Capture the cell that displays the provided text and extract its (X, Y) central coordinate. 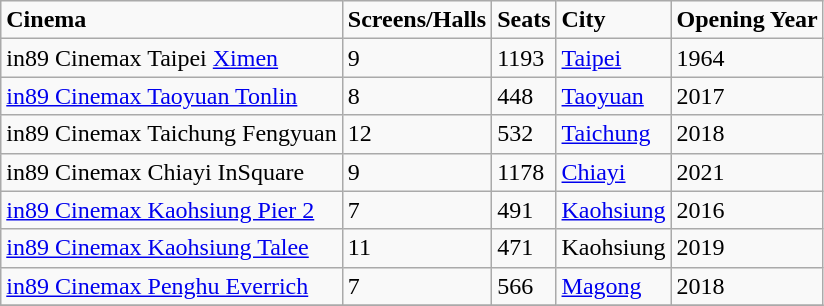
Screens/Halls (416, 20)
1193 (524, 58)
in89 Cinemax Chiayi InSquare (172, 172)
Taipei (614, 58)
471 (524, 248)
11 (416, 248)
in89 Cinemax Kaohsiung Talee (172, 248)
8 (416, 96)
in89 Cinemax Taipei Ximen (172, 58)
491 (524, 210)
2016 (747, 210)
2021 (747, 172)
12 (416, 134)
in89 Cinemax Taichung Fengyuan (172, 134)
1178 (524, 172)
in89 Cinemax Kaohsiung Pier 2 (172, 210)
Opening Year (747, 20)
Cinema (172, 20)
448 (524, 96)
Taichung (614, 134)
2017 (747, 96)
Magong (614, 286)
Chiayi (614, 172)
in89 Cinemax Penghu Everrich (172, 286)
in89 Cinemax Taoyuan Tonlin (172, 96)
Taoyuan (614, 96)
1964 (747, 58)
Seats (524, 20)
2019 (747, 248)
532 (524, 134)
City (614, 20)
566 (524, 286)
